Find where the given text appears and provide that cell's center as (x, y) coordinate. 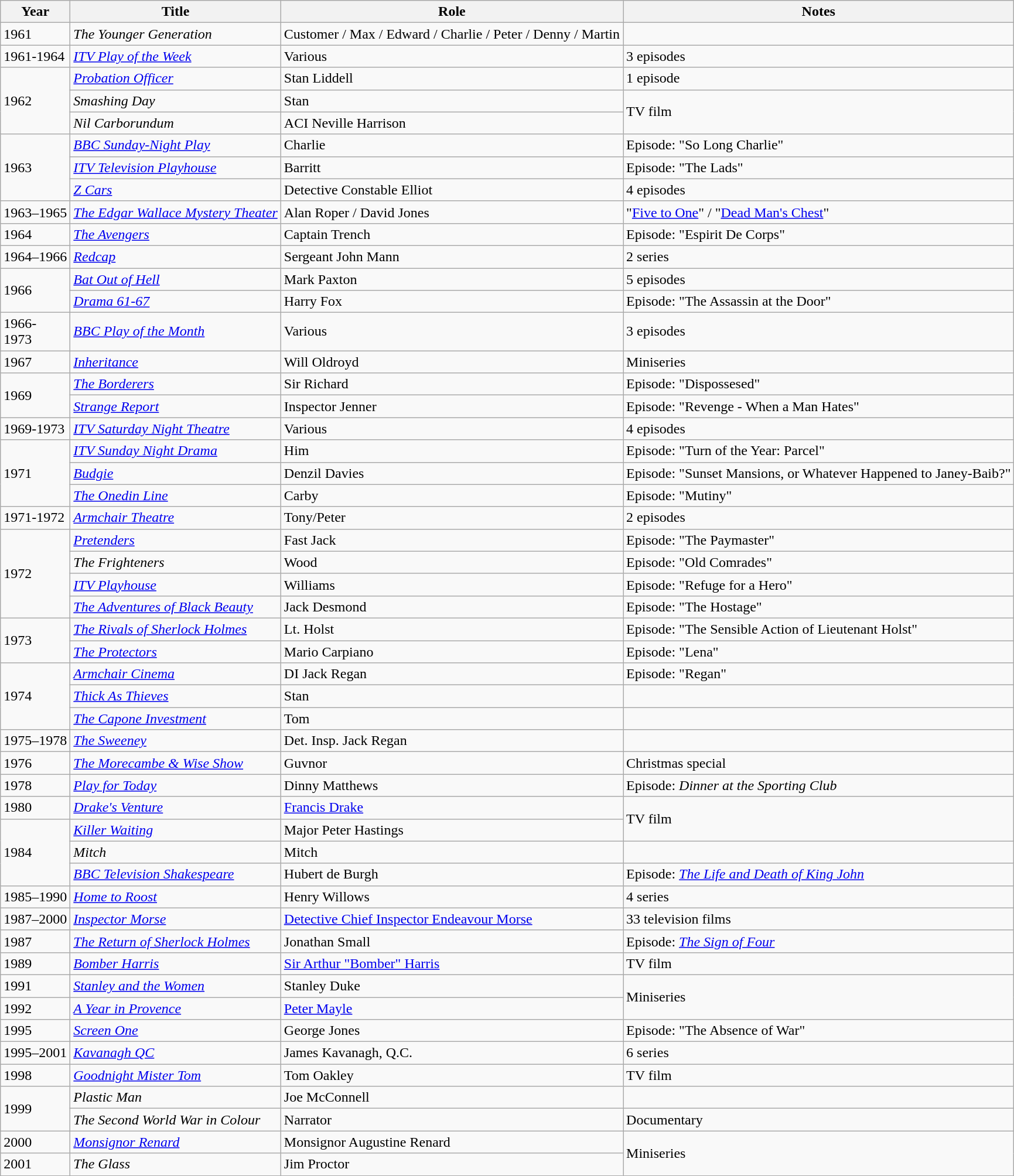
The Avengers (176, 234)
Title (176, 12)
Joe McConnell (452, 1098)
Hubert de Burgh (452, 874)
Jack Desmond (452, 607)
Tom Oakley (452, 1075)
1995 (35, 1031)
Episode: "Refuge for a Hero" (819, 584)
Episode: "Turn of the Year: Parcel" (819, 451)
Det. Insp. Jack Regan (452, 741)
1963 (35, 167)
Sergeant John Mann (452, 257)
James Kavanagh, Q.C. (452, 1053)
1980 (35, 808)
Drake's Venture (176, 808)
DI Jack Regan (452, 674)
33 television films (819, 919)
Home to Roost (176, 897)
Monsignor Augustine Renard (452, 1142)
Strange Report (176, 406)
Episode: "Lena" (819, 652)
Redcap (176, 257)
1974 (35, 696)
Sir Richard (452, 384)
1984 (35, 852)
1987–2000 (35, 919)
Him (452, 451)
Armchair Cinema (176, 674)
1972 (35, 573)
Major Peter Hastings (452, 830)
Pretenders (176, 540)
Episode: Dinner at the Sporting Club (819, 785)
Barritt (452, 167)
1989 (35, 963)
1985–1990 (35, 897)
Harry Fox (452, 302)
1966-1973 (35, 331)
Sir Arthur "Bomber" Harris (452, 963)
Detective Chief Inspector Endeavour Morse (452, 919)
Episode: "Dispossesed" (819, 384)
The Borderers (176, 384)
1971 (35, 473)
Notes (819, 12)
Episode: "Sunset Mansions, or Whatever Happened to Janey-Baib?" (819, 473)
BBC Sunday-Night Play (176, 145)
The Frighteners (176, 562)
The Glass (176, 1164)
1969-1973 (35, 429)
1963–1965 (35, 212)
ITV Sunday Night Drama (176, 451)
Bat Out of Hell (176, 279)
Armchair Theatre (176, 518)
1964–1966 (35, 257)
Episode: "The Paymaster" (819, 540)
Mark Paxton (452, 279)
Narrator (452, 1120)
Stanley and the Women (176, 986)
Episode: The Sign of Four (819, 941)
Dinny Matthews (452, 785)
Episode: "So Long Charlie" (819, 145)
Fast Jack (452, 540)
George Jones (452, 1031)
Episode: "Old Comrades" (819, 562)
Lt. Holst (452, 629)
Inheritance (176, 362)
2000 (35, 1142)
1998 (35, 1075)
1975–1978 (35, 741)
Episode: "The Sensible Action of Lieutenant Holst" (819, 629)
4 series (819, 897)
Francis Drake (452, 808)
1973 (35, 640)
Z Cars (176, 190)
Charlie (452, 145)
The Protectors (176, 652)
Play for Today (176, 785)
Jonathan Small (452, 941)
"Five to One" / "Dead Man's Chest" (819, 212)
Episode: "The Absence of War" (819, 1031)
1964 (35, 234)
1967 (35, 362)
Monsignor Renard (176, 1142)
Detective Constable Elliot (452, 190)
Captain Trench (452, 234)
Probation Officer (176, 78)
The Return of Sherlock Holmes (176, 941)
Tom (452, 719)
Wood (452, 562)
Nil Carborundum (176, 123)
Episode: "Regan" (819, 674)
Customer / Max / Edward / Charlie / Peter / Denny / Martin (452, 34)
Budgie (176, 473)
1991 (35, 986)
Smashing Day (176, 101)
The Onedin Line (176, 495)
2 series (819, 257)
The Adventures of Black Beauty (176, 607)
Carby (452, 495)
Inspector Morse (176, 919)
1992 (35, 1008)
Kavanagh QC (176, 1053)
Episode: "The Lads" (819, 167)
Episode: "Espirit De Corps" (819, 234)
ITV Television Playhouse (176, 167)
ITV Play of the Week (176, 56)
1971-1972 (35, 518)
Peter Mayle (452, 1008)
1 episode (819, 78)
1987 (35, 941)
Tony/Peter (452, 518)
Episode: "The Hostage" (819, 607)
Mario Carpiano (452, 652)
Screen One (176, 1031)
1966 (35, 290)
The Rivals of Sherlock Holmes (176, 629)
A Year in Provence (176, 1008)
Inspector Jenner (452, 406)
1961 (35, 34)
5 episodes (819, 279)
Christmas special (819, 763)
The Second World War in Colour (176, 1120)
The Sweeney (176, 741)
1969 (35, 395)
The Capone Investment (176, 719)
1961-1964 (35, 56)
Goodnight Mister Tom (176, 1075)
Williams (452, 584)
Killer Waiting (176, 830)
Role (452, 12)
1995–2001 (35, 1053)
1976 (35, 763)
ACI Neville Harrison (452, 123)
Thick As Thieves (176, 696)
The Younger Generation (176, 34)
Plastic Man (176, 1098)
1999 (35, 1109)
2001 (35, 1164)
BBC Play of the Month (176, 331)
Episode: "The Assassin at the Door" (819, 302)
2 episodes (819, 518)
Episode: The Life and Death of King John (819, 874)
BBC Television Shakespeare (176, 874)
1962 (35, 101)
Documentary (819, 1120)
1978 (35, 785)
Episode: "Revenge - When a Man Hates" (819, 406)
ITV Playhouse (176, 584)
Stan Liddell (452, 78)
The Morecambe & Wise Show (176, 763)
Stanley Duke (452, 986)
Episode: "Mutiny" (819, 495)
The Edgar Wallace Mystery Theater (176, 212)
6 series (819, 1053)
ITV Saturday Night Theatre (176, 429)
Guvnor (452, 763)
Jim Proctor (452, 1164)
Year (35, 12)
Alan Roper / David Jones (452, 212)
Denzil Davies (452, 473)
Bomber Harris (176, 963)
Will Oldroyd (452, 362)
Henry Willows (452, 897)
Drama 61-67 (176, 302)
